Scan for the cell matching the given text and deliver its (X, Y) coordinate at center. 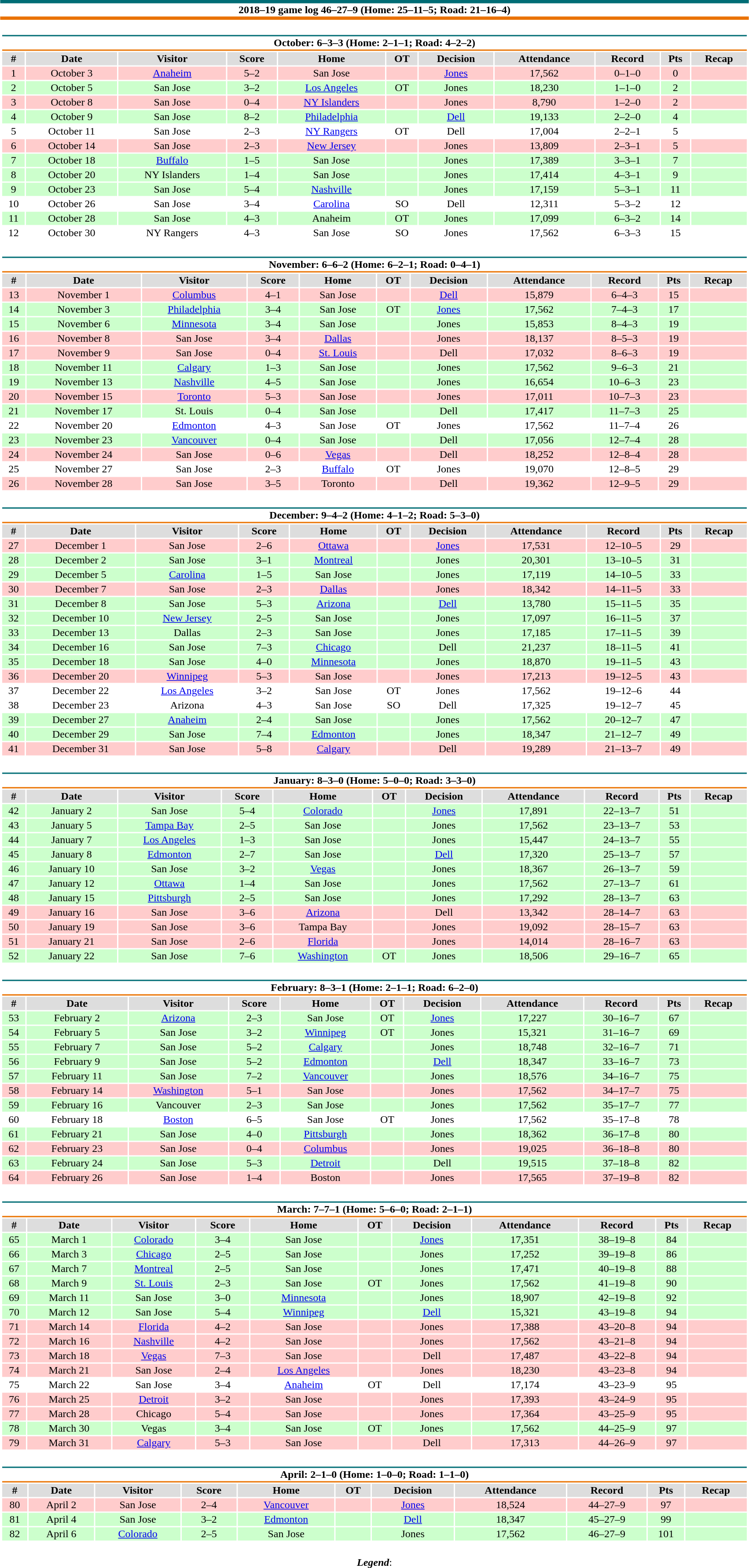
December 16 (81, 647)
December 22 (81, 691)
8–4–3 (624, 324)
4–1 (273, 295)
15,879 (539, 295)
January 16 (71, 913)
February 18 (77, 1119)
84 (672, 1240)
17,292 (533, 898)
17,313 (525, 1443)
4–5 (273, 382)
March 9 (69, 1283)
5–3–2 (628, 204)
December 1 (81, 546)
21–13–7 (624, 749)
0–6 (273, 454)
18,870 (536, 662)
October 5 (71, 88)
8–2 (252, 117)
October 3 (71, 73)
40 (13, 734)
81 (15, 1520)
43–23–9 (617, 1385)
43–21–8 (617, 1341)
November: 6–6–2 (Home: 6–2–1; Road: 0–4–1) (374, 265)
March 3 (69, 1254)
4–3–1 (628, 175)
46 (14, 869)
3–1 (264, 560)
5–3–1 (628, 190)
1–1–0 (628, 88)
November 15 (84, 396)
November 27 (84, 469)
17,325 (536, 705)
68 (14, 1283)
19,289 (536, 749)
March: 7–7–1 (Home: 5–6–0; Road: 2–1–1) (374, 1210)
January 8 (71, 855)
28–14–7 (622, 913)
February 21 (77, 1134)
44–26–9 (617, 1443)
17,097 (536, 618)
32–16–7 (621, 1047)
18,342 (536, 589)
February 16 (77, 1105)
January 15 (71, 898)
31–16–7 (621, 1032)
November 6 (84, 324)
0–1–0 (628, 73)
17,393 (525, 1399)
March 28 (69, 1414)
9–6–3 (624, 367)
November 17 (84, 411)
74 (14, 1370)
October: 6–3–3 (Home: 2–1–1; Road: 4–2–2) (374, 43)
10 (13, 204)
64 (14, 1177)
5–8 (264, 749)
February 5 (77, 1032)
5–1 (254, 1090)
56 (14, 1061)
19–12–7 (624, 705)
6–3–2 (628, 219)
October 8 (71, 102)
35–17–7 (621, 1105)
November 28 (84, 483)
March 16 (69, 1341)
43–23–8 (617, 1370)
November 9 (84, 353)
32 (13, 618)
2018–19 game log 46–27–9 (Home: 25–11–5; Road: 21–16–4) (374, 10)
20 (14, 396)
March 31 (69, 1443)
October 28 (71, 219)
December 2 (81, 560)
34–16–7 (621, 1076)
October 11 (71, 132)
17,174 (525, 1385)
February 23 (77, 1148)
February 14 (77, 1090)
36 (13, 676)
60 (14, 1119)
46–27–9 (606, 1534)
19,515 (532, 1163)
18,907 (525, 1298)
16 (14, 338)
November 20 (84, 425)
February 11 (77, 1076)
January 10 (71, 869)
86 (672, 1254)
18,576 (532, 1076)
17,011 (539, 396)
March 21 (69, 1370)
November 8 (84, 338)
1 (13, 73)
2–7 (247, 855)
18,748 (532, 1047)
January 12 (71, 884)
40–19–8 (617, 1269)
3 (13, 102)
10–6–3 (624, 382)
28–15–7 (622, 927)
37–19–8 (621, 1177)
November 13 (84, 382)
90 (672, 1283)
19–12–5 (624, 676)
43–20–8 (617, 1327)
April 4 (62, 1520)
17,891 (533, 811)
March 25 (69, 1399)
43–19–8 (617, 1312)
6–4–3 (624, 295)
41–19–8 (617, 1283)
January 5 (71, 826)
7–4–3 (624, 309)
March 30 (69, 1428)
6 (13, 146)
12–9–5 (624, 483)
October 20 (71, 175)
14,014 (533, 942)
20–12–7 (624, 720)
February 26 (77, 1177)
December 8 (81, 604)
19–12–6 (624, 691)
42–19–8 (617, 1298)
7–4 (264, 734)
14–10–5 (624, 575)
27 (13, 546)
17,351 (525, 1240)
October 9 (71, 117)
November 1 (84, 295)
22–13–7 (622, 811)
36–17–8 (621, 1134)
February 9 (77, 1061)
11–7–3 (624, 411)
April: 2–1–0 (Home: 1–0–0; Road: 1–1–0) (374, 1474)
33–16–7 (621, 1061)
45–27–9 (606, 1520)
January 22 (71, 956)
17,119 (536, 575)
17,487 (525, 1356)
43–22–8 (617, 1356)
16–11–5 (624, 618)
March 22 (69, 1385)
December 23 (81, 705)
15,853 (539, 324)
October 26 (71, 204)
26–13–7 (622, 869)
13,780 (536, 604)
10–7–3 (624, 396)
November 3 (84, 309)
62 (14, 1148)
28–13–7 (622, 898)
17,417 (539, 411)
January 2 (71, 811)
April 6 (62, 1534)
20,301 (536, 560)
39–19–8 (617, 1254)
16,654 (539, 382)
3–3–1 (628, 161)
17,531 (536, 546)
18–11–5 (624, 647)
17,388 (525, 1327)
18,506 (533, 956)
88 (672, 1269)
43–25–9 (617, 1414)
6–3–3 (628, 233)
19,070 (539, 469)
54 (14, 1032)
34 (13, 647)
42 (14, 811)
October 14 (71, 146)
44–25–9 (617, 1428)
January 21 (71, 942)
17,414 (544, 175)
March 1 (69, 1240)
38 (13, 705)
14–11–5 (624, 589)
December 10 (81, 618)
70 (14, 1312)
January 19 (71, 927)
13,342 (533, 913)
January: 8–3–0 (Home: 5–0–0; Road: 3–3–0) (374, 780)
79 (14, 1443)
28–16–7 (622, 942)
7–6 (247, 956)
17,320 (533, 855)
18,252 (539, 454)
19–11–5 (624, 662)
13,809 (544, 146)
12–8–5 (624, 469)
25–13–7 (622, 855)
48 (14, 898)
8 (13, 175)
17,185 (536, 633)
October 18 (71, 161)
March 18 (69, 1356)
17,252 (525, 1254)
January 7 (71, 840)
18,137 (539, 338)
March 12 (69, 1312)
66 (14, 1254)
7–2 (254, 1076)
19,362 (539, 483)
8,790 (544, 102)
November 11 (84, 367)
12–8–4 (624, 454)
April 2 (62, 1505)
13 (14, 295)
March 11 (69, 1298)
19,092 (533, 927)
November 23 (84, 440)
December 13 (81, 633)
17,364 (525, 1414)
December 27 (81, 720)
17,056 (539, 440)
February 2 (77, 1018)
15–11–5 (624, 604)
21,237 (536, 647)
44–27–9 (606, 1505)
24 (14, 454)
October 30 (71, 233)
8–5–3 (624, 338)
19,133 (544, 117)
17,099 (544, 219)
92 (672, 1298)
17,227 (532, 1018)
38–19–8 (617, 1240)
December: 9–4–2 (Home: 4–1–2; Road: 5–3–0) (374, 515)
24–13–7 (622, 840)
11–7–4 (624, 425)
17,032 (539, 353)
March 14 (69, 1327)
27–13–7 (622, 884)
18 (14, 367)
99 (666, 1520)
November 24 (84, 454)
29–16–7 (622, 956)
3–0 (223, 1298)
18,524 (510, 1505)
15,447 (533, 840)
December 5 (81, 575)
December 20 (81, 676)
72 (14, 1341)
17,213 (536, 676)
36–18–8 (621, 1148)
3–5 (273, 483)
2–2–0 (628, 117)
February 7 (77, 1047)
1–2–0 (628, 102)
12,311 (544, 204)
101 (666, 1534)
37–18–8 (621, 1163)
17,565 (532, 1177)
58 (14, 1090)
2–3–1 (628, 146)
18,362 (532, 1134)
50 (14, 927)
43–24–9 (617, 1399)
52 (14, 956)
17,004 (544, 132)
13–10–5 (624, 560)
30–16–7 (621, 1018)
2–2–1 (628, 132)
19,025 (532, 1148)
October 23 (71, 190)
21–12–7 (624, 734)
12–7–4 (624, 440)
17,471 (525, 1269)
8–6–3 (624, 353)
30 (13, 589)
34–17–7 (621, 1090)
December 7 (81, 589)
23–13–7 (622, 826)
76 (14, 1399)
17,159 (544, 190)
February: 8–3–1 (Home: 2–1–1; Road: 6–2–0) (374, 988)
35–17–8 (621, 1119)
6–5 (254, 1119)
February 24 (77, 1163)
December 29 (81, 734)
22 (14, 425)
18,367 (533, 869)
12–10–5 (624, 546)
December 18 (81, 662)
0 (676, 73)
17,389 (544, 161)
December 31 (81, 749)
March 7 (69, 1269)
17–11–5 (624, 633)
